From the cell containing the given text, extract its center point as (x, y) coordinate. 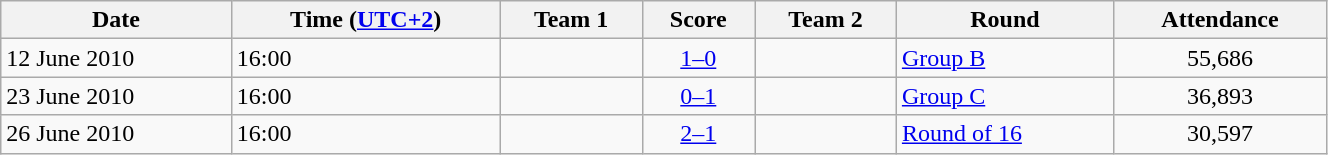
23 June 2010 (116, 96)
Time (UTC+2) (366, 20)
Team 2 (826, 20)
36,893 (1220, 96)
2–1 (698, 134)
Group C (1004, 96)
0–1 (698, 96)
1–0 (698, 58)
Team 1 (571, 20)
30,597 (1220, 134)
Date (116, 20)
26 June 2010 (116, 134)
Round of 16 (1004, 134)
Round (1004, 20)
Attendance (1220, 20)
55,686 (1220, 58)
Group B (1004, 58)
Score (698, 20)
12 June 2010 (116, 58)
